Locate the cell with the specified text and output its (x, y) center coordinate. 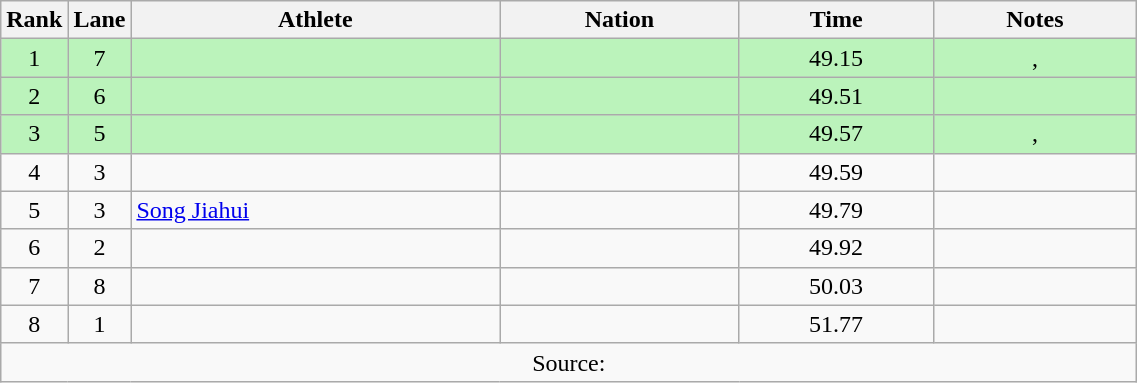
49.51 (836, 96)
Song Jiahui (316, 210)
Time (836, 20)
49.15 (836, 58)
Nation (620, 20)
Source: (569, 362)
Notes (1035, 20)
49.92 (836, 248)
49.57 (836, 134)
51.77 (836, 324)
49.79 (836, 210)
49.59 (836, 172)
Athlete (316, 20)
Rank (34, 20)
50.03 (836, 286)
Lane (100, 20)
4 (34, 172)
